Locate the cell with the specified text and output its [x, y] center coordinate. 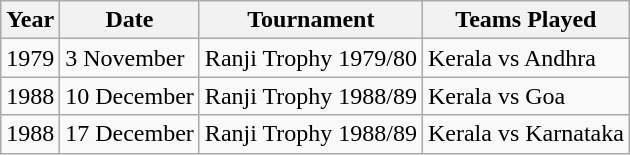
10 December [130, 96]
17 December [130, 134]
Year [30, 20]
Ranji Trophy 1979/80 [310, 58]
Kerala vs Karnataka [526, 134]
Teams Played [526, 20]
Date [130, 20]
1979 [30, 58]
Kerala vs Andhra [526, 58]
3 November [130, 58]
Tournament [310, 20]
Kerala vs Goa [526, 96]
